Scan for the cell matching the given text and deliver its [X, Y] coordinate at center. 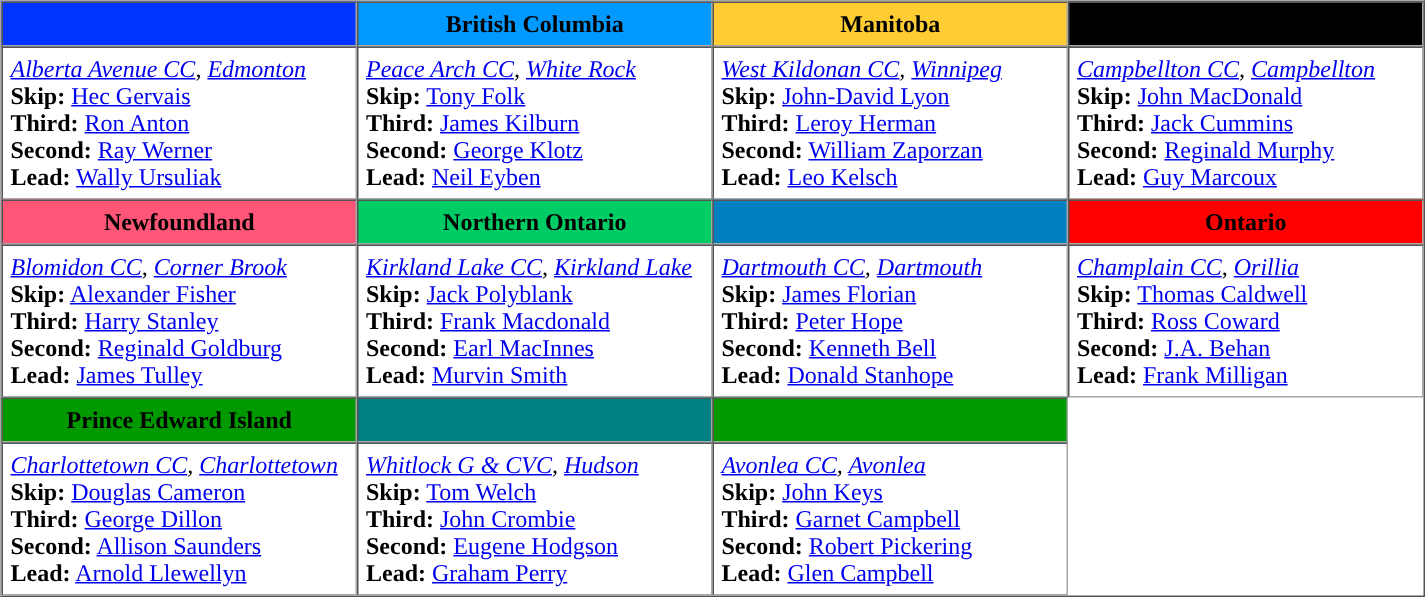
Alberta Avenue CC, EdmontonSkip: Hec Gervais Third: Ron Anton Second: Ray Werner Lead: Wally Ursuliak [180, 122]
Campbellton CC, CampbelltonSkip: John MacDonald Third: Jack Cummins Second: Reginald Murphy Lead: Guy Marcoux [1246, 122]
British Columbia [535, 24]
Prince Edward Island [180, 420]
Dartmouth CC, DartmouthSkip: James Florian Third: Peter Hope Second: Kenneth Bell Lead: Donald Stanhope [890, 320]
Blomidon CC, Corner BrookSkip: Alexander Fisher Third: Harry Stanley Second: Reginald Goldburg Lead: James Tulley [180, 320]
Kirkland Lake CC, Kirkland LakeSkip: Jack Polyblank Third: Frank Macdonald Second: Earl MacInnes Lead: Murvin Smith [535, 320]
Manitoba [890, 24]
West Kildonan CC, WinnipegSkip: John-David Lyon Third: Leroy Herman Second: William Zaporzan Lead: Leo Kelsch [890, 122]
Avonlea CC, AvonleaSkip: John Keys Third: Garnet Campbell Second: Robert Pickering Lead: Glen Campbell [890, 518]
Newfoundland [180, 222]
Northern Ontario [535, 222]
Charlottetown CC, CharlottetownSkip: Douglas Cameron Third: George Dillon Second: Allison Saunders Lead: Arnold Llewellyn [180, 518]
Ontario [1246, 222]
Peace Arch CC, White RockSkip: Tony Folk Third: James Kilburn Second: George Klotz Lead: Neil Eyben [535, 122]
Whitlock G & CVC, HudsonSkip: Tom Welch Third: John Crombie Second: Eugene Hodgson Lead: Graham Perry [535, 518]
Champlain CC, OrilliaSkip: Thomas Caldwell Third: Ross Coward Second: J.A. Behan Lead: Frank Milligan [1246, 320]
